For the text-containing cell, return its midpoint in [x, y] coordinate format. 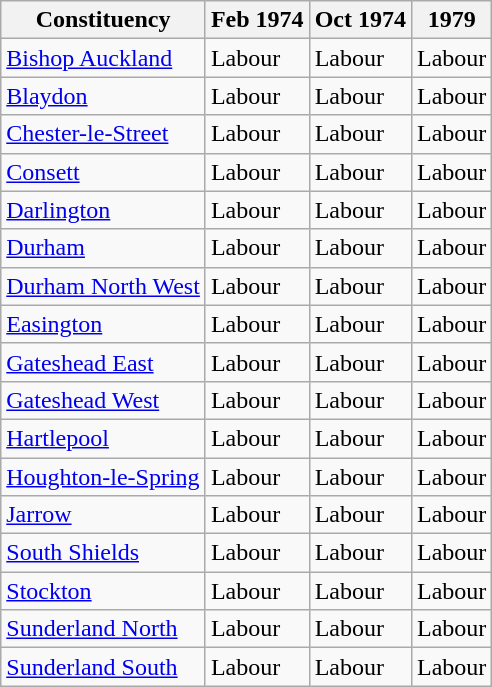
Blaydon [104, 96]
Chester-le-Street [104, 134]
Oct 1974 [360, 20]
Sunderland South [104, 667]
Gateshead East [104, 362]
1979 [452, 20]
Feb 1974 [257, 20]
Durham North West [104, 286]
Hartlepool [104, 438]
Darlington [104, 210]
Consett [104, 172]
Houghton-le-Spring [104, 477]
Stockton [104, 591]
South Shields [104, 553]
Sunderland North [104, 629]
Durham [104, 248]
Jarrow [104, 515]
Gateshead West [104, 400]
Bishop Auckland [104, 58]
Easington [104, 324]
Constituency [104, 20]
